Pinpoint the cell where the given text exists, returning its (x, y) midpoint coordinate. 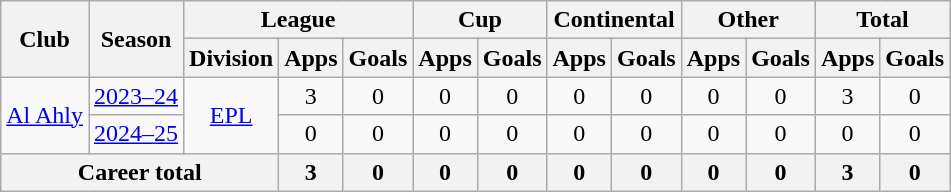
Other (748, 20)
League (298, 20)
Cup (480, 20)
Division (232, 58)
Total (882, 20)
Career total (140, 172)
2023–24 (136, 96)
Club (45, 39)
EPL (232, 115)
Season (136, 39)
Al Ahly (45, 115)
Continental (614, 20)
2024–25 (136, 134)
